Extract the (X, Y) coordinate from the center of the cell holding the provided text.  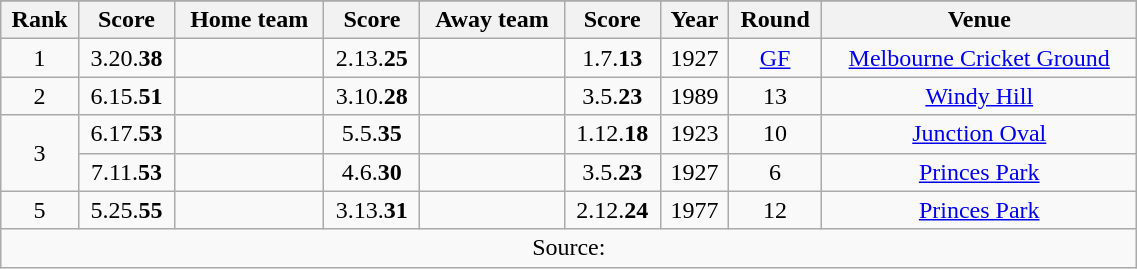
Junction Oval (980, 134)
Windy Hill (980, 96)
10 (776, 134)
5.25.55 (126, 210)
6.15.51 (126, 96)
2.12.24 (612, 210)
Year (694, 20)
1.7.13 (612, 58)
Rank (40, 20)
1989 (694, 96)
4.6.30 (372, 172)
1977 (694, 210)
3.10.28 (372, 96)
5.5.35 (372, 134)
6 (776, 172)
1923 (694, 134)
5 (40, 210)
3 (40, 153)
2 (40, 96)
2.13.25 (372, 58)
13 (776, 96)
1.12.18 (612, 134)
6.17.53 (126, 134)
Venue (980, 20)
Round (776, 20)
7.11.53 (126, 172)
Source: (569, 248)
GF (776, 58)
1 (40, 58)
Melbourne Cricket Ground (980, 58)
Home team (250, 20)
3.20.38 (126, 58)
12 (776, 210)
3.13.31 (372, 210)
Away team (492, 20)
